Output the (x, y) coordinate of the center of the cell containing the given text.  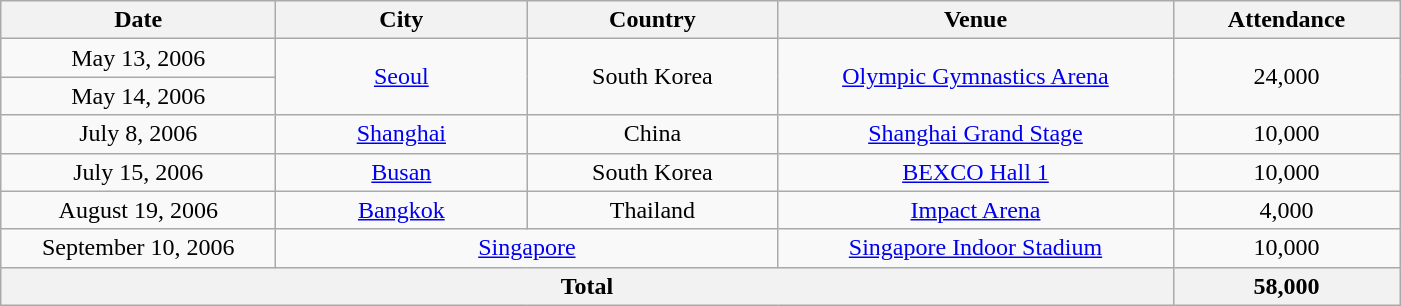
Busan (402, 172)
24,000 (1286, 77)
Country (652, 20)
September 10, 2006 (138, 248)
City (402, 20)
Total (587, 286)
Attendance (1286, 20)
July 8, 2006 (138, 134)
China (652, 134)
Shanghai (402, 134)
Date (138, 20)
Singapore (527, 248)
58,000 (1286, 286)
May 13, 2006 (138, 58)
Impact Arena (976, 210)
Singapore Indoor Stadium (976, 248)
BEXCO Hall 1 (976, 172)
Venue (976, 20)
Bangkok (402, 210)
4,000 (1286, 210)
Seoul (402, 77)
July 15, 2006 (138, 172)
Thailand (652, 210)
May 14, 2006 (138, 96)
August 19, 2006 (138, 210)
Shanghai Grand Stage (976, 134)
Olympic Gymnastics Arena (976, 77)
